Locate the cell with the specified text and output its (X, Y) center coordinate. 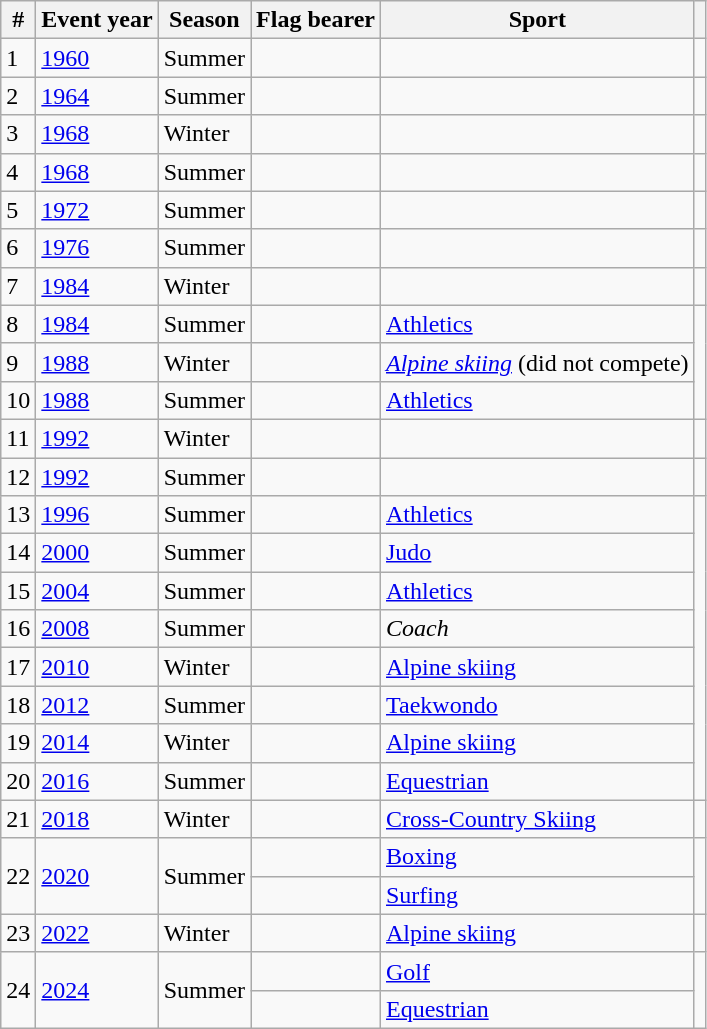
2020 (97, 876)
10 (18, 400)
2010 (97, 667)
16 (18, 629)
15 (18, 591)
Alpine skiing (did not compete) (537, 362)
22 (18, 876)
1964 (97, 96)
2018 (97, 819)
1 (18, 58)
Judo (537, 553)
Season (204, 20)
Boxing (537, 857)
2000 (97, 553)
20 (18, 781)
Taekwondo (537, 705)
2022 (97, 933)
Golf (537, 971)
2012 (97, 705)
6 (18, 248)
24 (18, 990)
1976 (97, 248)
2 (18, 96)
5 (18, 210)
2004 (97, 591)
2016 (97, 781)
9 (18, 362)
21 (18, 819)
4 (18, 172)
18 (18, 705)
7 (18, 286)
1972 (97, 210)
Sport (537, 20)
Cross-Country Skiing (537, 819)
3 (18, 134)
2008 (97, 629)
12 (18, 477)
1996 (97, 515)
19 (18, 743)
17 (18, 667)
13 (18, 515)
2014 (97, 743)
Event year (97, 20)
Flag bearer (316, 20)
11 (18, 438)
8 (18, 324)
# (18, 20)
Coach (537, 629)
Surfing (537, 895)
2024 (97, 990)
1960 (97, 58)
14 (18, 553)
23 (18, 933)
